Detect which cell encompasses the target text, then output its (x, y) center coordinate. 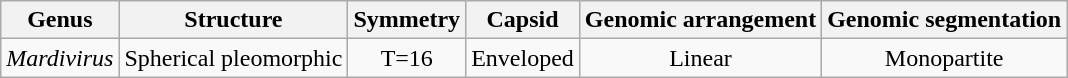
Structure (234, 20)
Symmetry (407, 20)
Monopartite (944, 58)
Mardivirus (60, 58)
Genomic arrangement (700, 20)
T=16 (407, 58)
Enveloped (523, 58)
Genus (60, 20)
Genomic segmentation (944, 20)
Spherical pleomorphic (234, 58)
Capsid (523, 20)
Linear (700, 58)
